Locate the cell with the specified text and output its [x, y] center coordinate. 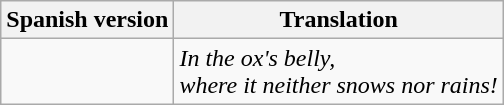
Spanish version [88, 20]
In the ox's belly,where it neither snows nor rains! [339, 72]
Translation [339, 20]
